Search for the cell housing the specified text and yield its (x, y) center coordinate. 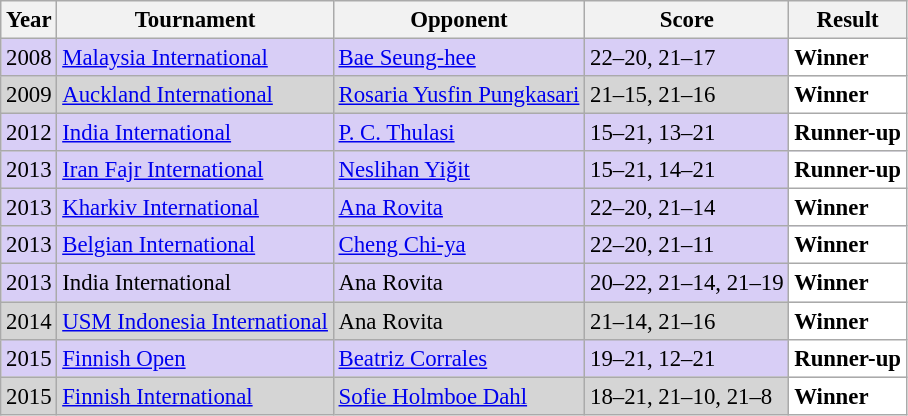
2014 (29, 321)
Cheng Chi-ya (458, 245)
Opponent (458, 20)
2012 (29, 133)
Tournament (195, 20)
Sofie Holmboe Dahl (458, 396)
Finnish Open (195, 358)
Malaysia International (195, 58)
15–21, 14–21 (687, 170)
Score (687, 20)
2009 (29, 95)
USM Indonesia International (195, 321)
Kharkiv International (195, 208)
22–20, 21–14 (687, 208)
Iran Fajr International (195, 170)
Rosaria Yusfin Pungkasari (458, 95)
Finnish International (195, 396)
20–22, 21–14, 21–19 (687, 283)
Neslihan Yiğit (458, 170)
22–20, 21–11 (687, 245)
Auckland International (195, 95)
Year (29, 20)
19–21, 12–21 (687, 358)
2008 (29, 58)
22–20, 21–17 (687, 58)
15–21, 13–21 (687, 133)
18–21, 21–10, 21–8 (687, 396)
21–15, 21–16 (687, 95)
21–14, 21–16 (687, 321)
P. C. Thulasi (458, 133)
Bae Seung-hee (458, 58)
Belgian International (195, 245)
Result (848, 20)
Beatriz Corrales (458, 358)
